Search for the cell housing the specified text and yield its (x, y) center coordinate. 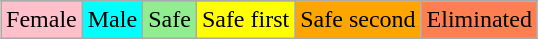
Safe first (245, 20)
Safe (170, 20)
Eliminated (479, 20)
Male (112, 20)
Female (42, 20)
Safe second (358, 20)
